Provide the (x, y) coordinate of the cell's center where the given text is located.  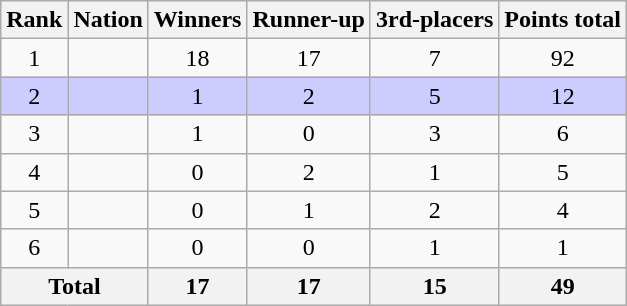
Runner-up (309, 20)
Points total (563, 20)
15 (434, 286)
Rank (34, 20)
Winners (198, 20)
92 (563, 58)
12 (563, 96)
7 (434, 58)
Nation (108, 20)
Total (75, 286)
18 (198, 58)
49 (563, 286)
3rd-placers (434, 20)
